From the cell containing the given text, extract its center point as [X, Y] coordinate. 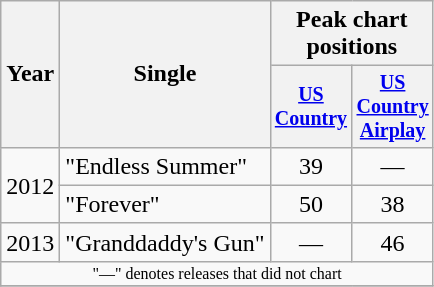
Year [30, 74]
2013 [30, 242]
46 [393, 242]
"—" denotes releases that did not chart [218, 273]
38 [393, 204]
"Forever" [165, 204]
"Endless Summer" [165, 166]
50 [311, 204]
Peak chartpositions [352, 34]
US Country Airplay [393, 106]
"Granddaddy's Gun" [165, 242]
39 [311, 166]
US Country [311, 106]
Single [165, 74]
2012 [30, 185]
